Search for the cell housing the specified text and yield its [x, y] center coordinate. 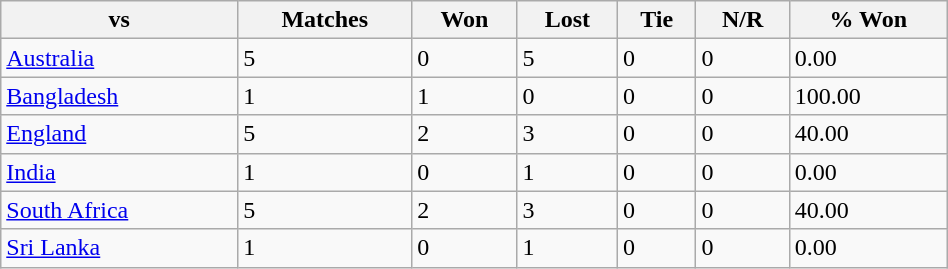
Bangladesh [120, 96]
Australia [120, 58]
% Won [868, 20]
India [120, 172]
South Africa [120, 210]
N/R [742, 20]
England [120, 134]
100.00 [868, 96]
Lost [567, 20]
Sri Lanka [120, 248]
Matches [325, 20]
vs [120, 20]
Tie [657, 20]
Won [464, 20]
